Search for the cell housing the specified text and yield its [X, Y] center coordinate. 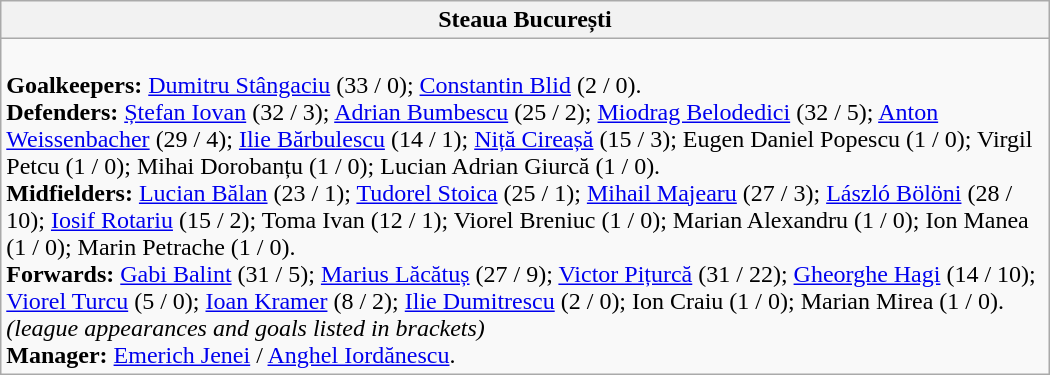
Steaua București [525, 20]
